Scan for the cell matching the given text and deliver its (x, y) coordinate at center. 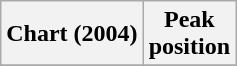
Chart (2004) (72, 34)
Peakposition (189, 34)
